Capture the cell that displays the provided text and extract its (X, Y) central coordinate. 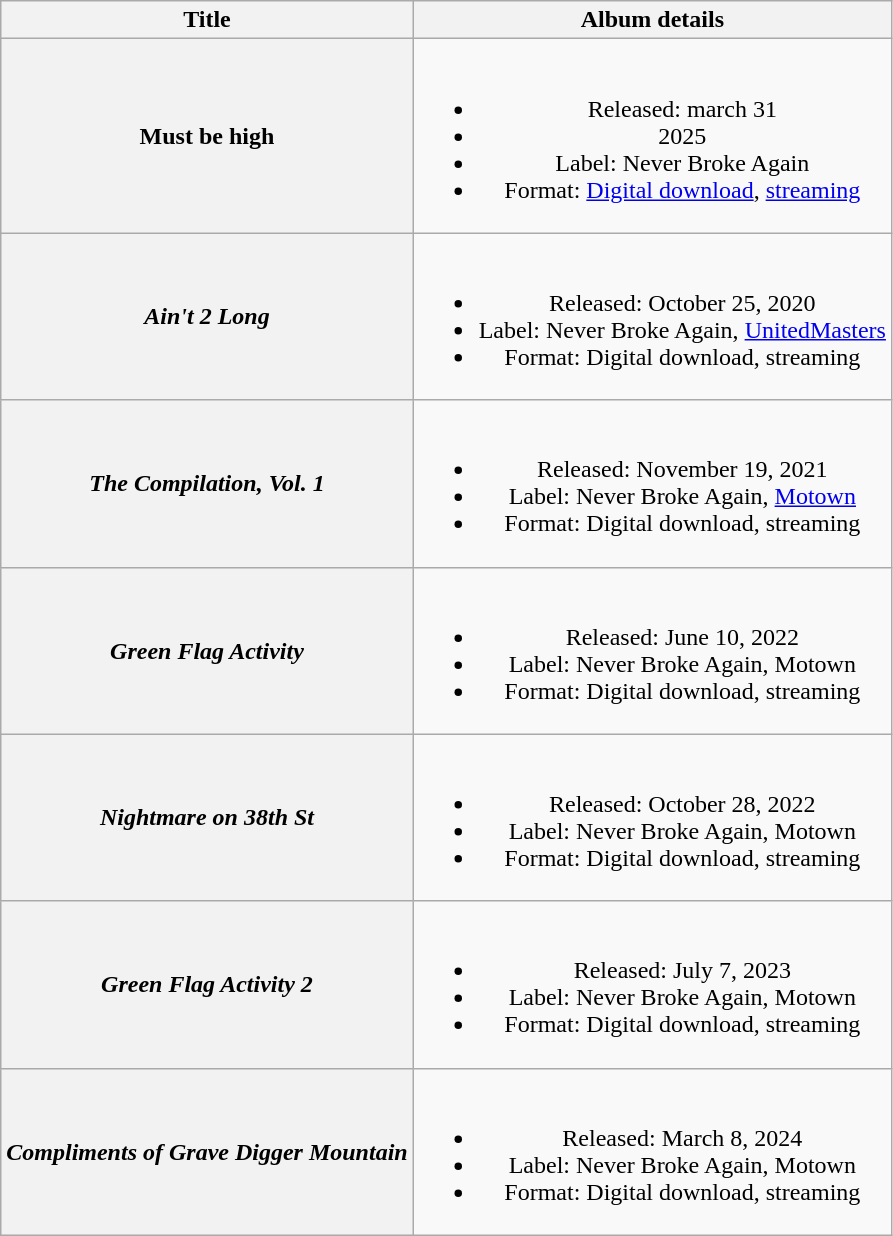
Released: march 312025Label: Never Broke AgainFormat: Digital download, streaming (652, 136)
Title (207, 20)
The Compilation, Vol. 1 (207, 484)
Must be high (207, 136)
Album details (652, 20)
Released: March 8, 2024Label: Never Broke Again, MotownFormat: Digital download, streaming (652, 1152)
Released: July 7, 2023Label: Never Broke Again, MotownFormat: Digital download, streaming (652, 984)
Released: October 28, 2022Label: Never Broke Again, MotownFormat: Digital download, streaming (652, 818)
Green Flag Activity (207, 650)
Compliments of Grave Digger Mountain (207, 1152)
Nightmare on 38th St (207, 818)
Green Flag Activity 2 (207, 984)
Ain't 2 Long (207, 316)
Released: November 19, 2021Label: Never Broke Again, MotownFormat: Digital download, streaming (652, 484)
Released: June 10, 2022Label: Never Broke Again, MotownFormat: Digital download, streaming (652, 650)
Released: October 25, 2020Label: Never Broke Again, UnitedMastersFormat: Digital download, streaming (652, 316)
